Find where the given text appears and provide that cell's center as [x, y] coordinate. 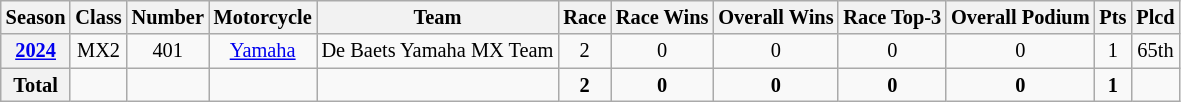
Total [36, 85]
Race Top-3 [892, 17]
Number [168, 17]
De Baets Yamaha MX Team [438, 51]
65th [1155, 51]
Race [584, 17]
MX2 [98, 51]
401 [168, 51]
Plcd [1155, 17]
Season [36, 17]
Overall Wins [776, 17]
Motorcycle [263, 17]
Team [438, 17]
Yamaha [263, 51]
Overall Podium [1020, 17]
2024 [36, 51]
Class [98, 17]
Pts [1114, 17]
Race Wins [662, 17]
